For the text-containing cell, return its midpoint in (X, Y) coordinate format. 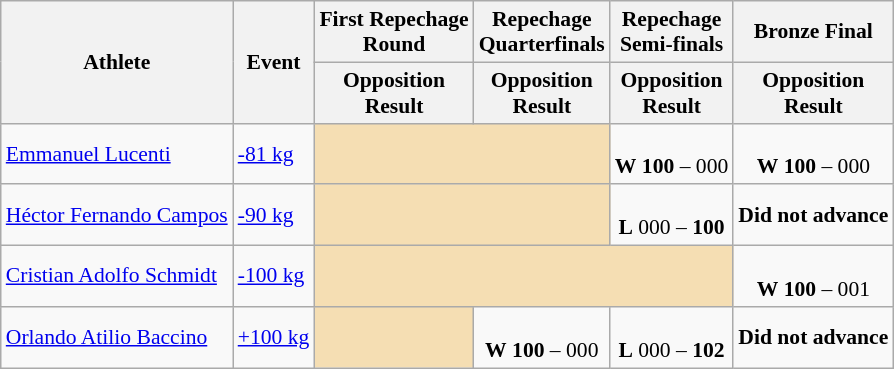
Athlete (117, 62)
Orlando Atilio Baccino (117, 338)
L 000 – 100 (672, 216)
-90 kg (274, 216)
First Repechage Round (394, 32)
-81 kg (274, 154)
Héctor Fernando Campos (117, 216)
Cristian Adolfo Schmidt (117, 276)
+100 kg (274, 338)
Emmanuel Lucenti (117, 154)
Repechage Quarterfinals (542, 32)
Repechage Semi-finals (672, 32)
-100 kg (274, 276)
L 000 – 102 (672, 338)
Bronze Final (813, 32)
W 100 – 001 (813, 276)
Event (274, 62)
